Return [x, y] of the center of cell containing provided text 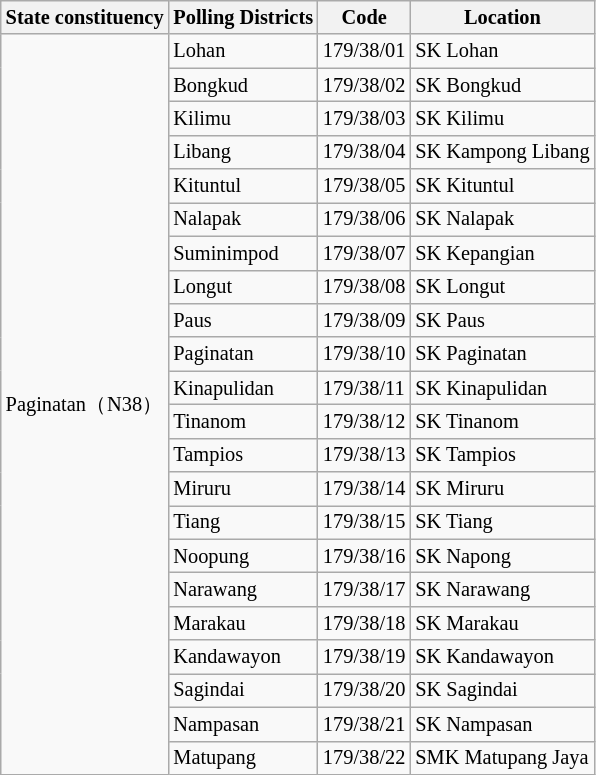
Libang [243, 152]
179/38/20 [364, 690]
SK Marakau [502, 623]
179/38/04 [364, 152]
SK Narawang [502, 589]
179/38/19 [364, 657]
Paus [243, 320]
Miruru [243, 489]
SK Tiang [502, 522]
179/38/18 [364, 623]
179/38/07 [364, 253]
Longut [243, 287]
179/38/22 [364, 758]
Location [502, 17]
179/38/13 [364, 455]
179/38/01 [364, 51]
SK Kandawayon [502, 657]
Marakau [243, 623]
179/38/15 [364, 522]
SK Bongkud [502, 85]
SK Paginatan [502, 354]
179/38/16 [364, 556]
Lohan [243, 51]
SK Kituntul [502, 186]
SK Miruru [502, 489]
SMK Matupang Jaya [502, 758]
Polling Districts [243, 17]
SK Paus [502, 320]
179/38/10 [364, 354]
SK Kilimu [502, 118]
SK Longut [502, 287]
179/38/14 [364, 489]
SK Napong [502, 556]
SK Tampios [502, 455]
179/38/06 [364, 219]
179/38/21 [364, 724]
Narawang [243, 589]
SK Kampong Libang [502, 152]
State constituency [85, 17]
179/38/02 [364, 85]
Kilimu [243, 118]
SK Kinapulidan [502, 388]
Tiang [243, 522]
Tinanom [243, 421]
Nampasan [243, 724]
SK Sagindai [502, 690]
Suminimpod [243, 253]
Code [364, 17]
179/38/09 [364, 320]
Tampios [243, 455]
SK Nampasan [502, 724]
179/38/05 [364, 186]
179/38/03 [364, 118]
179/38/11 [364, 388]
Kituntul [243, 186]
Kandawayon [243, 657]
Nalapak [243, 219]
179/38/08 [364, 287]
SK Nalapak [502, 219]
SK Tinanom [502, 421]
Noopung [243, 556]
179/38/17 [364, 589]
Matupang [243, 758]
Paginatan [243, 354]
Kinapulidan [243, 388]
Bongkud [243, 85]
Paginatan（N38） [85, 404]
179/38/12 [364, 421]
SK Lohan [502, 51]
SK Kepangian [502, 253]
Sagindai [243, 690]
